Find where the given text appears and provide that cell's center as (X, Y) coordinate. 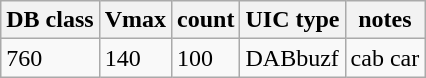
notes (385, 20)
cab car (385, 58)
140 (135, 58)
DB class (50, 20)
760 (50, 58)
DABbuzf (292, 58)
Vmax (135, 20)
UIC type (292, 20)
count (206, 20)
100 (206, 58)
